Determine the [x, y] coordinate at the center of the cell enclosing the given text.  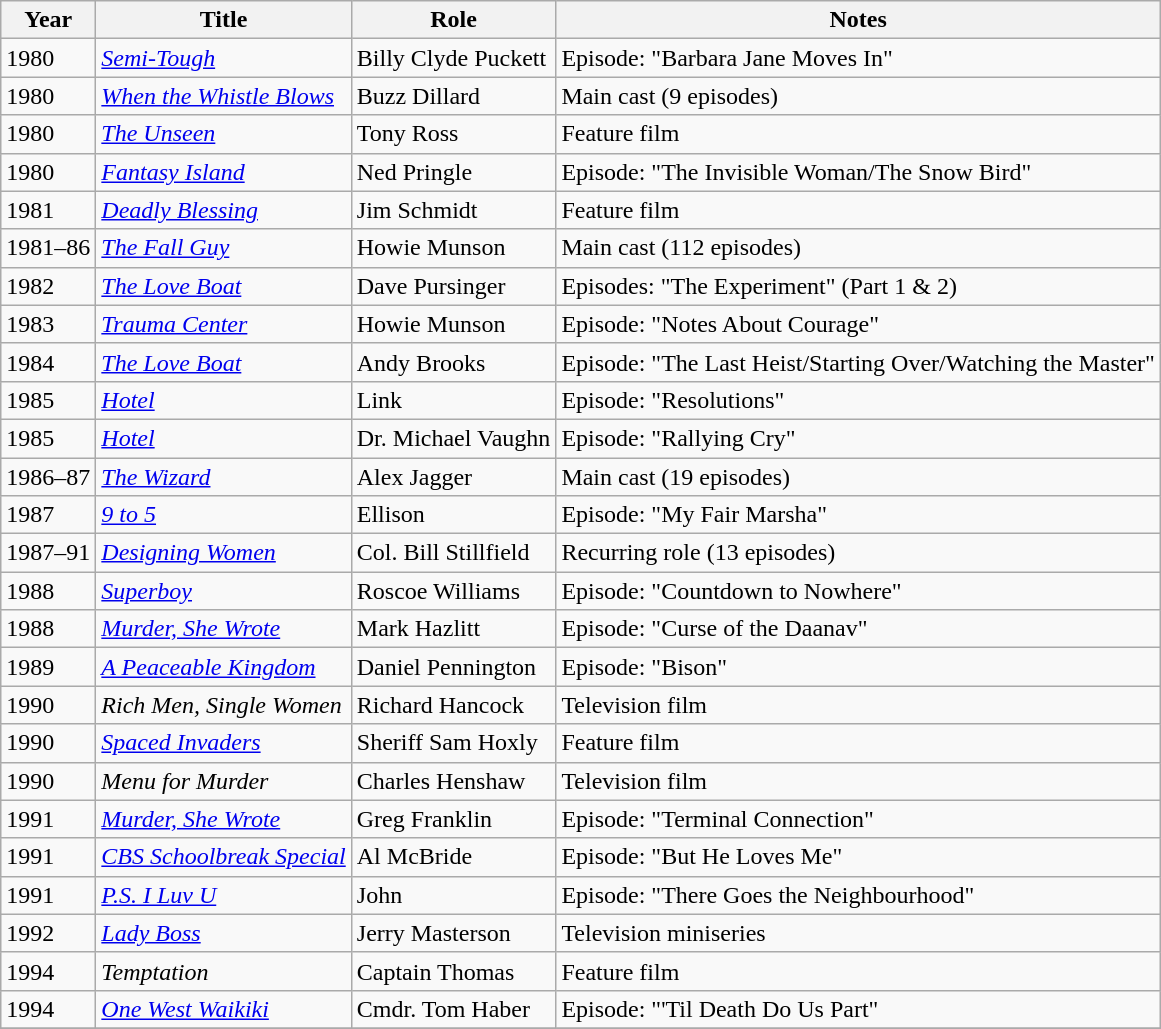
Episode: "Notes About Courage" [858, 324]
Captain Thomas [454, 971]
Title [224, 20]
Richard Hancock [454, 705]
Menu for Murder [224, 781]
Greg Franklin [454, 819]
Episode: "Resolutions" [858, 400]
Link [454, 400]
Roscoe Williams [454, 591]
When the Whistle Blows [224, 96]
Billy Clyde Puckett [454, 58]
Mark Hazlitt [454, 629]
Trauma Center [224, 324]
Lady Boss [224, 933]
Episode: "Terminal Connection" [858, 819]
Al McBride [454, 857]
Temptation [224, 971]
Episode: "Curse of the Daanav" [858, 629]
Episode: "The Last Heist/Starting Over/Watching the Master" [858, 362]
9 to 5 [224, 515]
Designing Women [224, 553]
Jim Schmidt [454, 210]
Tony Ross [454, 134]
Semi-Tough [224, 58]
Deadly Blessing [224, 210]
1981 [48, 210]
1987 [48, 515]
Main cast (112 episodes) [858, 248]
1981–86 [48, 248]
Dr. Michael Vaughn [454, 438]
Episode: "Rallying Cry" [858, 438]
Sheriff Sam Hoxly [454, 743]
1984 [48, 362]
Cmdr. Tom Haber [454, 1009]
Main cast (19 episodes) [858, 477]
Episode: "But He Loves Me" [858, 857]
Spaced Invaders [224, 743]
Jerry Masterson [454, 933]
A Peaceable Kingdom [224, 667]
Year [48, 20]
Fantasy Island [224, 172]
Episode: "The Invisible Woman/The Snow Bird" [858, 172]
Recurring role (13 episodes) [858, 553]
Ellison [454, 515]
Notes [858, 20]
Episode: "Bison" [858, 667]
Role [454, 20]
1982 [48, 286]
Charles Henshaw [454, 781]
Daniel Pennington [454, 667]
1992 [48, 933]
Andy Brooks [454, 362]
Episode: "My Fair Marsha" [858, 515]
Dave Pursinger [454, 286]
Buzz Dillard [454, 96]
Episode: "Barbara Jane Moves In" [858, 58]
The Unseen [224, 134]
Episodes: "The Experiment" (Part 1 & 2) [858, 286]
1987–91 [48, 553]
Episode: "Countdown to Nowhere" [858, 591]
Alex Jagger [454, 477]
CBS Schoolbreak Special [224, 857]
John [454, 895]
1983 [48, 324]
Superboy [224, 591]
1986–87 [48, 477]
Col. Bill Stillfield [454, 553]
The Wizard [224, 477]
Episode: "There Goes the Neighbourhood" [858, 895]
Rich Men, Single Women [224, 705]
The Fall Guy [224, 248]
Main cast (9 episodes) [858, 96]
Television miniseries [858, 933]
P.S. I Luv U [224, 895]
One West Waikiki [224, 1009]
Episode: "'Til Death Do Us Part" [858, 1009]
1989 [48, 667]
Ned Pringle [454, 172]
